From the cell containing the given text, extract its center point as (X, Y) coordinate. 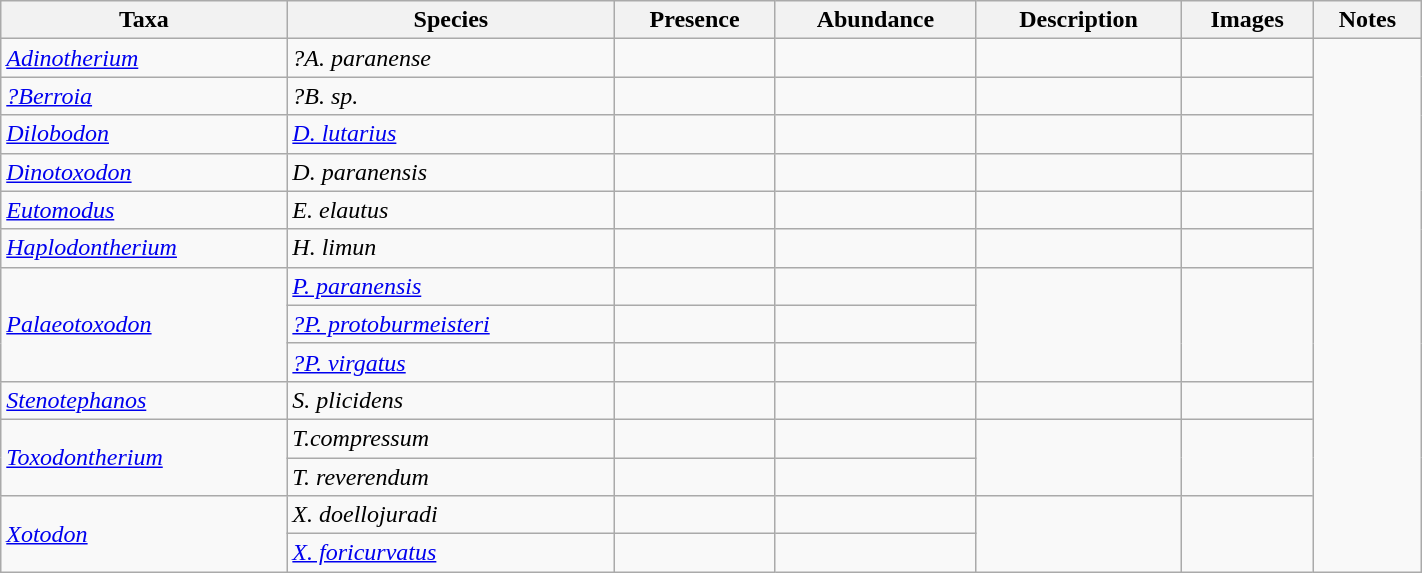
Stenotephanos (144, 400)
Dinotoxodon (144, 172)
H. limun (451, 248)
D. paranensis (451, 172)
?P. virgatus (451, 362)
Xotodon (144, 534)
?A. paranense (451, 58)
Species (451, 20)
Notes (1368, 20)
Images (1248, 20)
P. paranensis (451, 286)
D. lutarius (451, 134)
Haplodontherium (144, 248)
Toxodontherium (144, 457)
Presence (694, 20)
Palaeotoxodon (144, 324)
?Berroia (144, 96)
T. reverendum (451, 477)
E. elautus (451, 210)
Dilobodon (144, 134)
Description (1078, 20)
Adinotherium (144, 58)
T.compressum (451, 438)
Eutomodus (144, 210)
Taxa (144, 20)
X. foricurvatus (451, 553)
X. doellojuradi (451, 515)
S. plicidens (451, 400)
?B. sp. (451, 96)
Abundance (875, 20)
?P. protoburmeisteri (451, 324)
